Locate the cell with the specified text and output its [x, y] center coordinate. 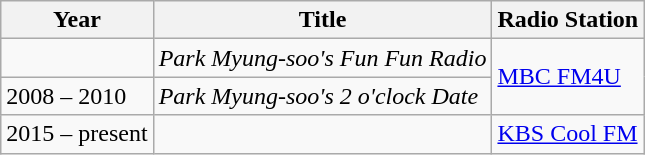
MBC FM4U [568, 77]
Title [322, 20]
Park Myung-soo's Fun Fun Radio [322, 58]
KBS Cool FM [568, 134]
Park Myung-soo's 2 o'clock Date [322, 96]
Year [77, 20]
2008 – 2010 [77, 96]
Radio Station [568, 20]
2015 – present [77, 134]
